From the cell containing the given text, extract its center point as (x, y) coordinate. 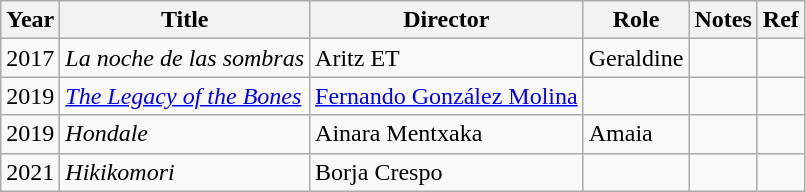
Borja Crespo (447, 172)
Title (185, 20)
Aritz ET (447, 58)
Hondale (185, 134)
Role (636, 20)
Director (447, 20)
2021 (30, 172)
Ref (780, 20)
The Legacy of the Bones (185, 96)
Year (30, 20)
Ainara Mentxaka (447, 134)
Amaia (636, 134)
Fernando González Molina (447, 96)
Notes (723, 20)
La noche de las sombras (185, 58)
Hikikomori (185, 172)
Geraldine (636, 58)
2017 (30, 58)
